For the text-containing cell, return its midpoint in [x, y] coordinate format. 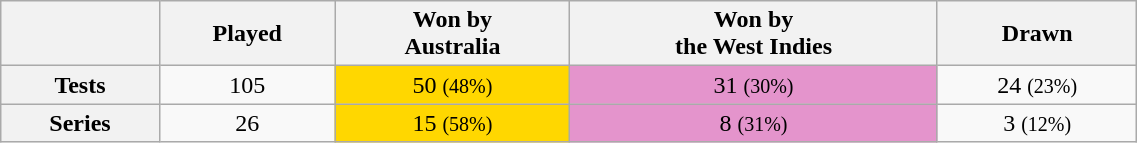
15 (58%) [452, 123]
3 (12%) [1036, 123]
26 [247, 123]
Drawn [1036, 34]
31 (30%) [754, 85]
Won byAustralia [452, 34]
Played [247, 34]
105 [247, 85]
Tests [80, 85]
Series [80, 123]
50 (48%) [452, 85]
Won bythe West Indies [754, 34]
24 (23%) [1036, 85]
8 (31%) [754, 123]
